Capture the cell that displays the provided text and extract its [X, Y] central coordinate. 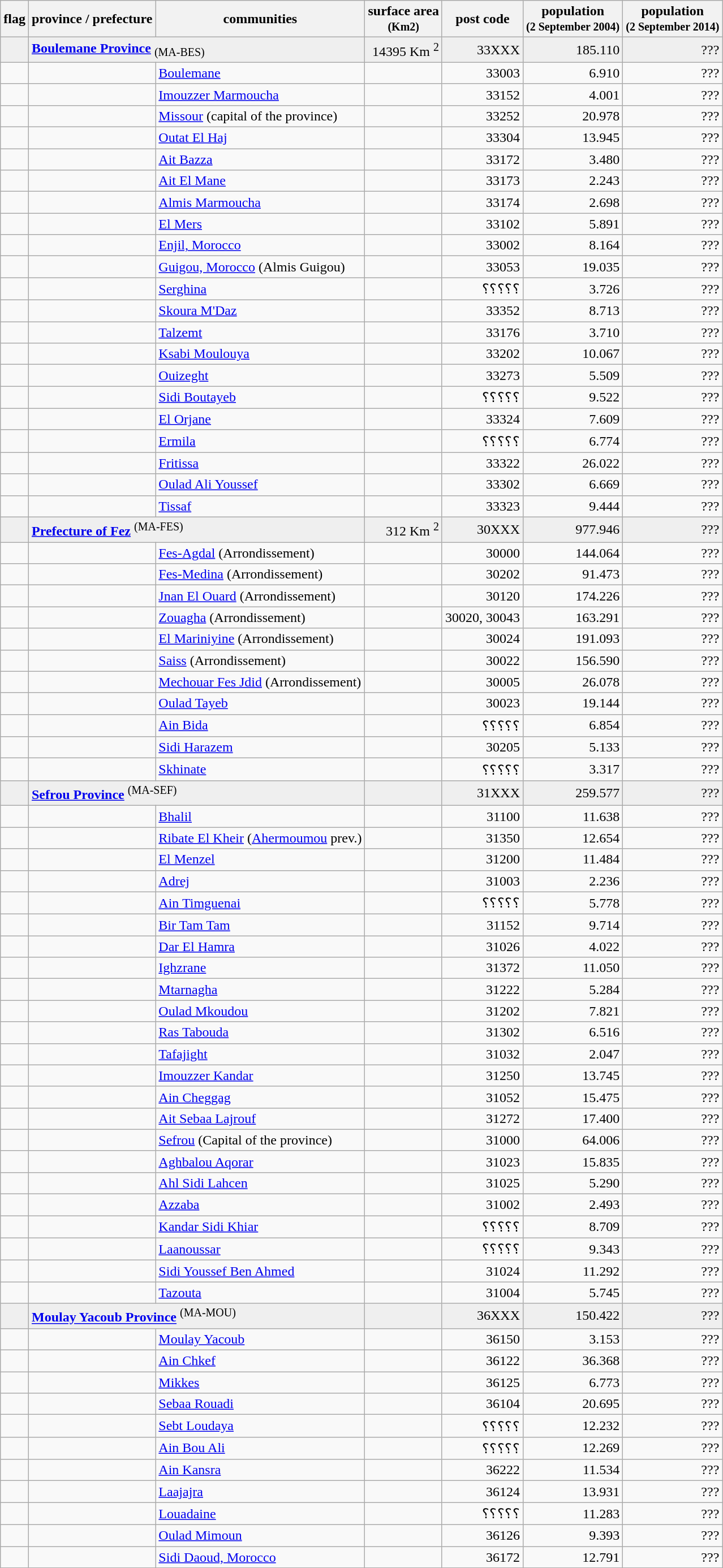
31026 [482, 947]
Ain Bida [260, 725]
7.821 [573, 1011]
9.343 [573, 1249]
15.835 [573, 1161]
2.493 [573, 1205]
36104 [482, 1404]
19.144 [573, 703]
Ait Sebaa Lajrouf [260, 1118]
Oulad Tayeb [260, 703]
2.236 [573, 881]
33174 [482, 202]
11.292 [573, 1271]
Tafajight [260, 1054]
9.393 [573, 1536]
surface area(Km2) [404, 19]
El Menzel [260, 859]
Moulay Yacoub Province (MA-MOU) [196, 1316]
9.444 [573, 506]
14395 Km 2 [404, 50]
163.291 [573, 617]
33003 [482, 73]
Fes-Medina (Arrondissement) [260, 574]
36126 [482, 1536]
Aghbalou Aqorar [260, 1161]
30005 [482, 682]
30000 [482, 553]
30023 [482, 703]
Skoura M'Daz [260, 311]
30XXX [482, 529]
17.400 [573, 1118]
Laanoussar [260, 1249]
20.695 [573, 1404]
91.473 [573, 574]
3.480 [573, 159]
6.773 [573, 1383]
11.050 [573, 968]
31200 [482, 859]
144.064 [573, 553]
8.164 [573, 245]
31350 [482, 838]
5.284 [573, 990]
4.001 [573, 94]
12.654 [573, 838]
33XXX [482, 50]
36172 [482, 1557]
12.269 [573, 1448]
Kandar Sidi Khiar [260, 1227]
post code [482, 19]
36.368 [573, 1361]
Ermila [260, 441]
province / prefecture [92, 19]
Adrej [260, 881]
Louadaine [260, 1514]
7.609 [573, 419]
Ain Timguenai [260, 903]
150.422 [573, 1316]
33273 [482, 375]
Ighzrane [260, 968]
5.778 [573, 903]
33176 [482, 332]
31025 [482, 1183]
12.232 [573, 1426]
31032 [482, 1054]
6.669 [573, 485]
36150 [482, 1339]
31XXX [482, 793]
31003 [482, 881]
Missour (capital of the province) [260, 116]
31100 [482, 817]
30205 [482, 748]
Enjil, Morocco [260, 245]
Tissaf [260, 506]
Imouzzer Kandar [260, 1075]
20.978 [573, 116]
11.283 [573, 1514]
5.290 [573, 1183]
8.713 [573, 311]
33002 [482, 245]
Bhalil [260, 817]
3.153 [573, 1339]
13.931 [573, 1492]
13.745 [573, 1075]
36124 [482, 1492]
population (2 September 2004) [573, 19]
3.317 [573, 770]
Sebaa Rouadi [260, 1404]
Oulad Mkoudou [260, 1011]
31152 [482, 925]
185.110 [573, 50]
Imouzzer Marmoucha [260, 94]
15.475 [573, 1097]
Oulad Mimoun [260, 1536]
33173 [482, 181]
12.791 [573, 1557]
36125 [482, 1383]
Ribate El Kheir (Ahermoumou prev.) [260, 838]
Ras Tabouda [260, 1033]
11.638 [573, 817]
33252 [482, 116]
5.745 [573, 1293]
flag [15, 19]
30022 [482, 660]
5.509 [573, 375]
Sidi Boutayeb [260, 398]
Fes-Agdal (Arrondissement) [260, 553]
6.910 [573, 73]
31000 [482, 1140]
El Orjane [260, 419]
64.006 [573, 1140]
5.133 [573, 748]
Sefrou Province (MA-SEF) [196, 793]
31222 [482, 990]
Boulemane [260, 73]
Saiss (Arrondissement) [260, 660]
Laajajra [260, 1492]
Sebt Loudaya [260, 1426]
26.022 [573, 463]
Sidi Harazem [260, 748]
33102 [482, 224]
Ain Chkef [260, 1361]
31052 [482, 1097]
8.709 [573, 1227]
4.022 [573, 947]
33053 [482, 267]
36222 [482, 1470]
Boulemane Province (MA-BES) [196, 50]
30024 [482, 639]
Mikkes [260, 1383]
31302 [482, 1033]
Fritissa [260, 463]
33323 [482, 506]
2.047 [573, 1054]
Bir Tam Tam [260, 925]
33304 [482, 138]
11.484 [573, 859]
Ahl Sidi Lahcen [260, 1183]
Ksabi Moulouya [260, 354]
156.590 [573, 660]
30120 [482, 596]
Sidi Daoud, Morocco [260, 1557]
2.698 [573, 202]
31002 [482, 1205]
Ait Bazza [260, 159]
communities [260, 19]
Prefecture of Fez (MA-FES) [196, 529]
36122 [482, 1361]
Guigou, Morocco (Almis Guigou) [260, 267]
26.078 [573, 682]
Ain Cheggag [260, 1097]
Talzemt [260, 332]
259.577 [573, 793]
31202 [482, 1011]
31024 [482, 1271]
El Mers [260, 224]
Jnan El Ouard (Arrondissement) [260, 596]
31250 [482, 1075]
9.522 [573, 398]
19.035 [573, 267]
977.946 [573, 529]
Dar El Hamra [260, 947]
Ain Kansra [260, 1470]
Outat El Haj [260, 138]
9.714 [573, 925]
6.774 [573, 441]
31272 [482, 1118]
Azzaba [260, 1205]
33324 [482, 419]
Tazouta [260, 1293]
Oulad Ali Youssef [260, 485]
33152 [482, 94]
31004 [482, 1293]
312 Km 2 [404, 529]
33172 [482, 159]
Sidi Youssef Ben Ahmed [260, 1271]
Mechouar Fes Jdid (Arrondissement) [260, 682]
31372 [482, 968]
Moulay Yacoub [260, 1339]
11.534 [573, 1470]
191.093 [573, 639]
Ait El Mane [260, 181]
population (2 September 2014) [673, 19]
6.516 [573, 1033]
El Mariniyine (Arrondissement) [260, 639]
Zouagha (Arrondissement) [260, 617]
Serghina [260, 289]
174.226 [573, 596]
3.710 [573, 332]
3.726 [573, 289]
Sefrou (Capital of the province) [260, 1140]
36XXX [482, 1316]
6.854 [573, 725]
33302 [482, 485]
13.945 [573, 138]
30202 [482, 574]
33202 [482, 354]
33352 [482, 311]
Almis Marmoucha [260, 202]
10.067 [573, 354]
31023 [482, 1161]
30020, 30043 [482, 617]
2.243 [573, 181]
5.891 [573, 224]
Skhinate [260, 770]
Mtarnagha [260, 990]
Ouizeght [260, 375]
Ain Bou Ali [260, 1448]
33322 [482, 463]
